Find where the given text appears and provide that cell's center as (X, Y) coordinate. 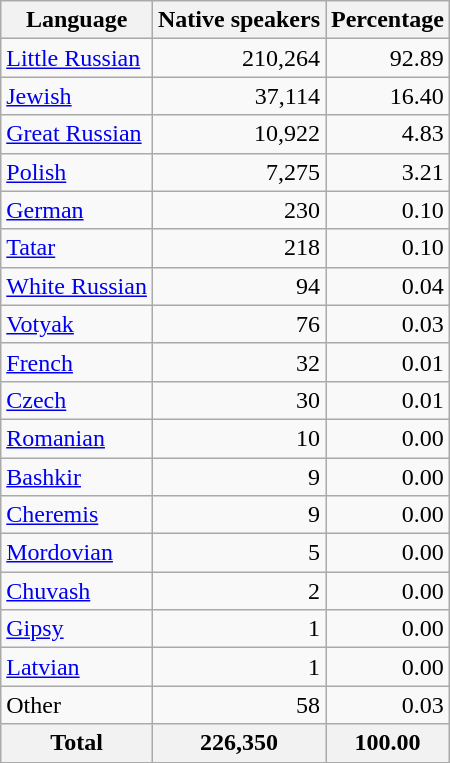
5 (238, 553)
Other (77, 705)
Chuvash (77, 591)
Cheremis (77, 515)
Mordovian (77, 553)
Czech (77, 400)
Romanian (77, 438)
Tatar (77, 248)
92.89 (388, 58)
94 (238, 286)
Little Russian (77, 58)
10,922 (238, 134)
7,275 (238, 172)
Votyak (77, 324)
Great Russian (77, 134)
37,114 (238, 96)
Polish (77, 172)
0.04 (388, 286)
Gipsy (77, 629)
226,350 (238, 743)
French (77, 362)
Bashkir (77, 477)
Native speakers (238, 20)
218 (238, 248)
230 (238, 210)
Language (77, 20)
Latvian (77, 667)
2 (238, 591)
German (77, 210)
Percentage (388, 20)
210,264 (238, 58)
Jewish (77, 96)
76 (238, 324)
32 (238, 362)
4.83 (388, 134)
10 (238, 438)
58 (238, 705)
3.21 (388, 172)
30 (238, 400)
100.00 (388, 743)
Total (77, 743)
White Russian (77, 286)
16.40 (388, 96)
